Locate the cell with the specified text and output its [X, Y] center coordinate. 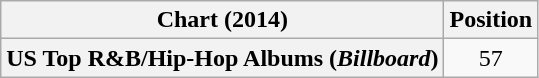
Position [491, 20]
57 [491, 58]
Chart (2014) [222, 20]
US Top R&B/Hip-Hop Albums (Billboard) [222, 58]
